Scan for the cell matching the given text and deliver its (x, y) coordinate at center. 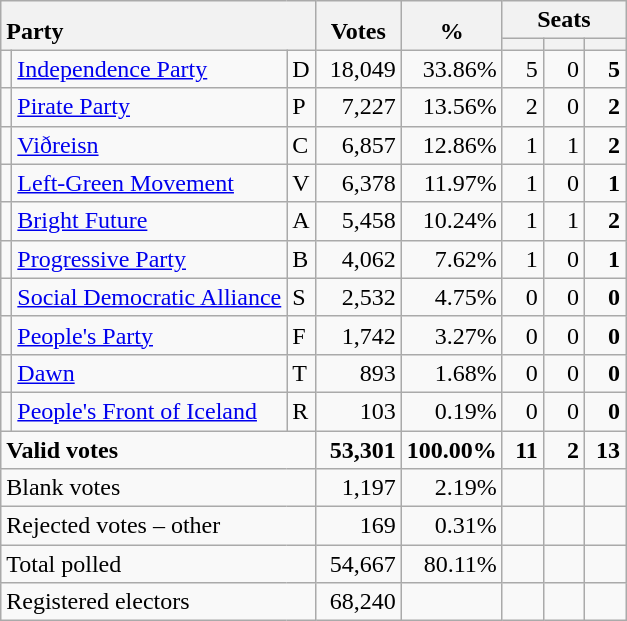
13 (604, 449)
Independence Party (150, 69)
54,667 (358, 564)
Valid votes (158, 449)
7.62% (452, 259)
Registered electors (158, 602)
100.00% (452, 449)
Progressive Party (150, 259)
6,857 (358, 145)
0.31% (452, 526)
Total polled (158, 564)
Viðreisn (150, 145)
18,049 (358, 69)
11.97% (452, 183)
0.19% (452, 411)
A (301, 221)
C (301, 145)
13.56% (452, 107)
T (301, 373)
3.27% (452, 335)
6,378 (358, 183)
80.11% (452, 564)
% (452, 26)
Rejected votes – other (158, 526)
V (301, 183)
People's Party (150, 335)
Bright Future (150, 221)
Pirate Party (150, 107)
2,532 (358, 297)
Votes (358, 26)
68,240 (358, 602)
R (301, 411)
103 (358, 411)
4,062 (358, 259)
1,742 (358, 335)
1,197 (358, 488)
12.86% (452, 145)
5,458 (358, 221)
Social Democratic Alliance (150, 297)
169 (358, 526)
D (301, 69)
People's Front of Iceland (150, 411)
7,227 (358, 107)
53,301 (358, 449)
33.86% (452, 69)
Dawn (150, 373)
4.75% (452, 297)
10.24% (452, 221)
1.68% (452, 373)
Blank votes (158, 488)
P (301, 107)
S (301, 297)
Left-Green Movement (150, 183)
Party (158, 26)
Seats (564, 20)
F (301, 335)
893 (358, 373)
11 (522, 449)
2.19% (452, 488)
B (301, 259)
